Provide the [x, y] coordinate of the cell's center where the given text is located.  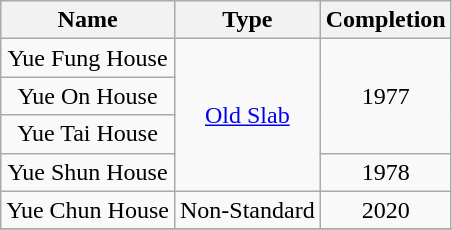
Old Slab [247, 115]
1978 [386, 172]
Yue On House [88, 96]
Yue Chun House [88, 210]
Name [88, 20]
1977 [386, 96]
Yue Tai House [88, 134]
Non-Standard [247, 210]
2020 [386, 210]
Type [247, 20]
Completion [386, 20]
Yue Shun House [88, 172]
Yue Fung House [88, 58]
